Search for the cell housing the specified text and yield its [X, Y] center coordinate. 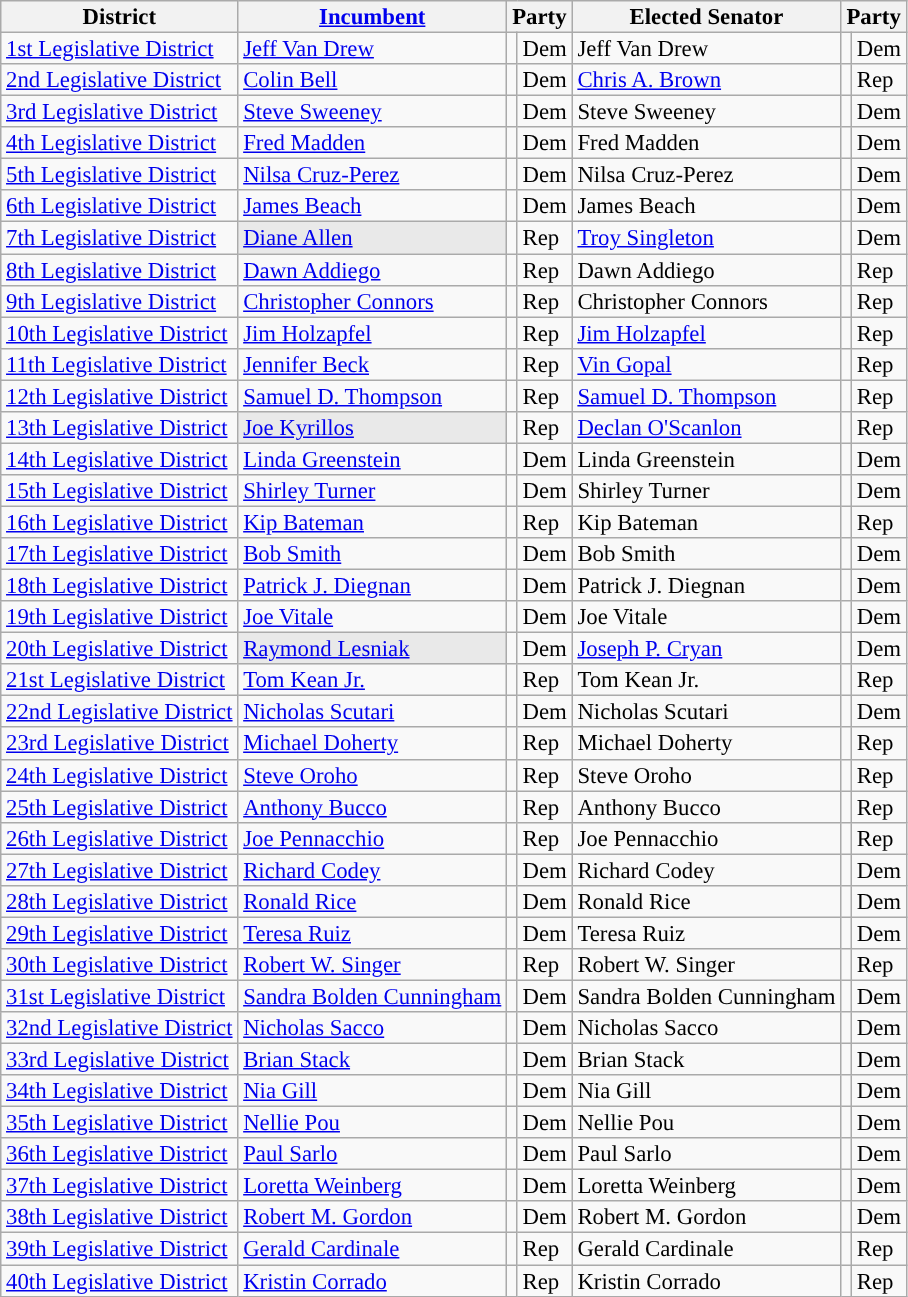
13th Legislative District [120, 428]
Joe Kyrillos [372, 428]
20th Legislative District [120, 649]
4th Legislative District [120, 143]
14th Legislative District [120, 459]
Raymond Lesniak [372, 649]
37th Legislative District [120, 1186]
8th Legislative District [120, 270]
33rd Legislative District [120, 1060]
Elected Senator [706, 17]
24th Legislative District [120, 775]
39th Legislative District [120, 1249]
40th Legislative District [120, 1281]
28th Legislative District [120, 902]
10th Legislative District [120, 333]
34th Legislative District [120, 1091]
11th Legislative District [120, 364]
7th Legislative District [120, 238]
Chris A. Brown [706, 80]
17th Legislative District [120, 554]
Jennifer Beck [372, 364]
32nd Legislative District [120, 1028]
21st Legislative District [120, 680]
Joseph P. Cryan [706, 649]
Diane Allen [372, 238]
35th Legislative District [120, 1123]
27th Legislative District [120, 870]
38th Legislative District [120, 1218]
9th Legislative District [120, 301]
25th Legislative District [120, 807]
16th Legislative District [120, 522]
District [120, 17]
1st Legislative District [120, 49]
36th Legislative District [120, 1154]
15th Legislative District [120, 491]
Declan O'Scanlon [706, 428]
12th Legislative District [120, 396]
18th Legislative District [120, 586]
19th Legislative District [120, 617]
2nd Legislative District [120, 80]
6th Legislative District [120, 206]
5th Legislative District [120, 175]
Colin Bell [372, 80]
Troy Singleton [706, 238]
Incumbent [372, 17]
Vin Gopal [706, 364]
29th Legislative District [120, 933]
23rd Legislative District [120, 744]
3rd Legislative District [120, 112]
30th Legislative District [120, 965]
22nd Legislative District [120, 712]
31st Legislative District [120, 996]
26th Legislative District [120, 838]
